From the cell containing the given text, extract its center point as [x, y] coordinate. 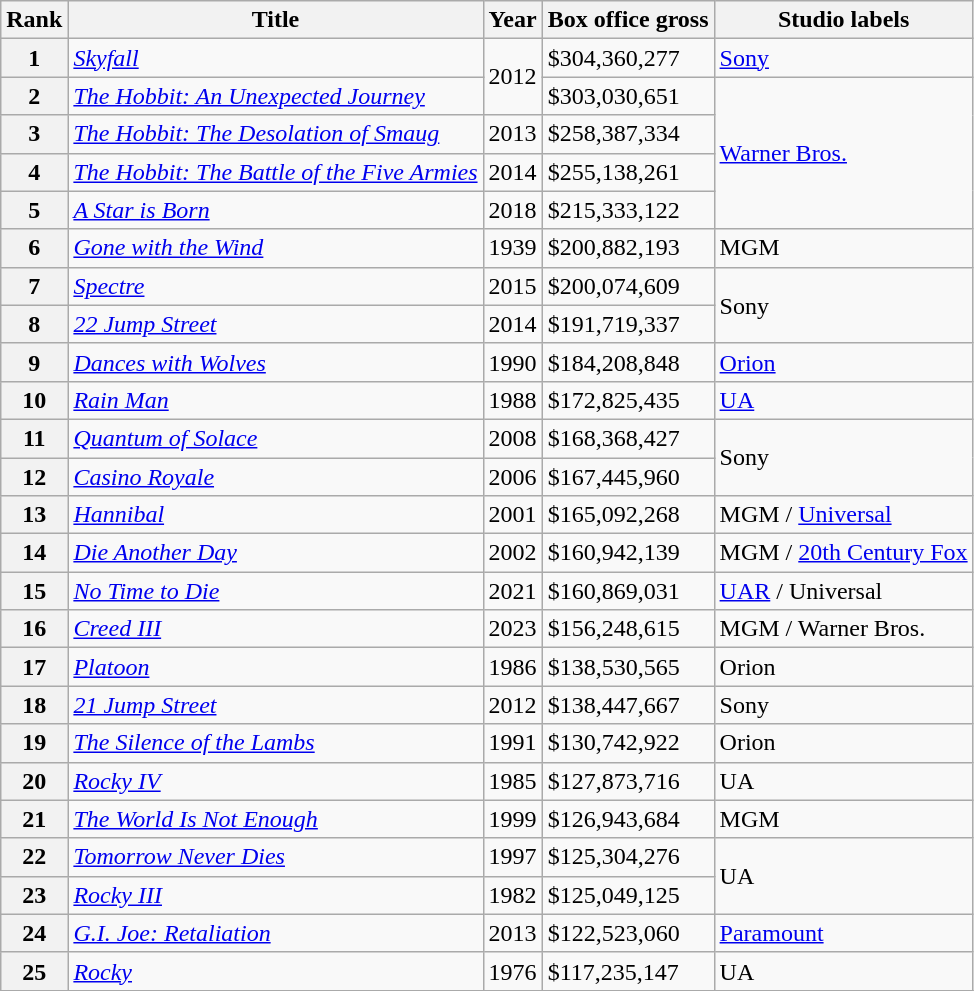
7 [34, 286]
23 [34, 895]
11 [34, 438]
Skyfall [276, 58]
The Hobbit: The Desolation of Smaug [276, 134]
Studio labels [844, 20]
$165,092,268 [628, 515]
2006 [512, 477]
1986 [512, 667]
Quantum of Solace [276, 438]
Dances with Wolves [276, 362]
10 [34, 400]
17 [34, 667]
$117,235,147 [628, 971]
21 [34, 819]
Rocky IV [276, 781]
The Hobbit: An Unexpected Journey [276, 96]
$130,742,922 [628, 743]
25 [34, 971]
Rocky [276, 971]
2018 [512, 210]
2021 [512, 591]
$156,248,615 [628, 629]
$191,719,337 [628, 324]
13 [34, 515]
18 [34, 705]
1999 [512, 819]
$258,387,334 [628, 134]
Tomorrow Never Dies [276, 857]
2 [34, 96]
16 [34, 629]
4 [34, 172]
2008 [512, 438]
1 [34, 58]
A Star is Born [276, 210]
MGM / Universal [844, 515]
9 [34, 362]
The World Is Not Enough [276, 819]
$160,869,031 [628, 591]
3 [34, 134]
$138,530,565 [628, 667]
2023 [512, 629]
22 Jump Street [276, 324]
$125,049,125 [628, 895]
$160,942,139 [628, 553]
The Hobbit: The Battle of the Five Armies [276, 172]
1991 [512, 743]
21 Jump Street [276, 705]
24 [34, 933]
Casino Royale [276, 477]
Die Another Day [276, 553]
$215,333,122 [628, 210]
1997 [512, 857]
22 [34, 857]
$172,825,435 [628, 400]
19 [34, 743]
Spectre [276, 286]
$304,360,277 [628, 58]
$126,943,684 [628, 819]
Warner Bros. [844, 153]
1985 [512, 781]
12 [34, 477]
$127,873,716 [628, 781]
$167,445,960 [628, 477]
1990 [512, 362]
2001 [512, 515]
$168,368,427 [628, 438]
MGM / Warner Bros. [844, 629]
20 [34, 781]
$303,030,651 [628, 96]
$122,523,060 [628, 933]
Rain Man [276, 400]
1988 [512, 400]
Gone with the Wind [276, 248]
6 [34, 248]
UAR / Universal [844, 591]
Creed III [276, 629]
$138,447,667 [628, 705]
5 [34, 210]
15 [34, 591]
1982 [512, 895]
The Silence of the Lambs [276, 743]
Box office gross [628, 20]
MGM / 20th Century Fox [844, 553]
$200,074,609 [628, 286]
$125,304,276 [628, 857]
1976 [512, 971]
$200,882,193 [628, 248]
2002 [512, 553]
Hannibal [276, 515]
$255,138,261 [628, 172]
No Time to Die [276, 591]
Paramount [844, 933]
1939 [512, 248]
14 [34, 553]
$184,208,848 [628, 362]
Rank [34, 20]
Platoon [276, 667]
2015 [512, 286]
G.I. Joe: Retaliation [276, 933]
Title [276, 20]
Year [512, 20]
Rocky III [276, 895]
8 [34, 324]
